Extract the (X, Y) coordinate from the center of the cell holding the provided text.  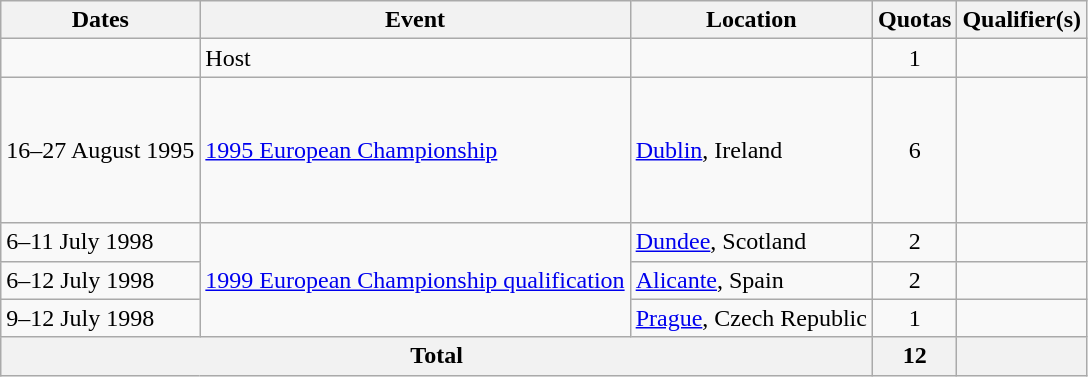
Event (415, 20)
6–11 July 1998 (100, 242)
6 (914, 150)
Prague, Czech Republic (751, 318)
1999 European Championship qualification (415, 280)
12 (914, 356)
Qualifier(s) (1022, 20)
Dundee, Scotland (751, 242)
Host (415, 58)
Alicante, Spain (751, 280)
Dublin, Ireland (751, 150)
Location (751, 20)
Total (437, 356)
16–27 August 1995 (100, 150)
6–12 July 1998 (100, 280)
Quotas (914, 20)
Dates (100, 20)
9–12 July 1998 (100, 318)
1995 European Championship (415, 150)
